Identify which cell holds the provided text, then report its [X, Y] central coordinate. 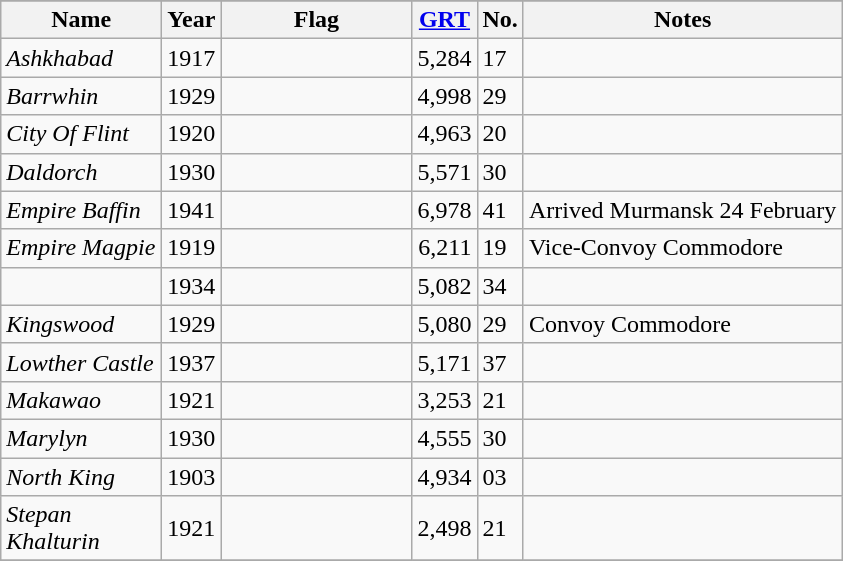
Makawao [82, 400]
Flag [316, 20]
Daldorch [82, 172]
41 [500, 210]
Marylyn [82, 438]
1941 [192, 210]
1934 [192, 286]
Kingswood [82, 324]
1937 [192, 362]
5,080 [444, 324]
1920 [192, 134]
1919 [192, 248]
1917 [192, 58]
GRT [444, 20]
4,934 [444, 477]
4,555 [444, 438]
Notes [682, 20]
No. [500, 20]
Vice-Convoy Commodore [682, 248]
34 [500, 286]
Stepan Khalturin [82, 528]
17 [500, 58]
5,571 [444, 172]
3,253 [444, 400]
19 [500, 248]
Barrwhin [82, 96]
Name [82, 20]
Arrived Murmansk 24 February [682, 210]
Year [192, 20]
03 [500, 477]
City Of Flint [82, 134]
Lowther Castle [82, 362]
6,978 [444, 210]
4,998 [444, 96]
Ashkhabad [82, 58]
Empire Baffin [82, 210]
2,498 [444, 528]
4,963 [444, 134]
Empire Magpie [82, 248]
5,082 [444, 286]
Convoy Commodore [682, 324]
20 [500, 134]
5,171 [444, 362]
North King [82, 477]
37 [500, 362]
5,284 [444, 58]
6,211 [444, 248]
1903 [192, 477]
